Capture the cell that displays the provided text and extract its (x, y) central coordinate. 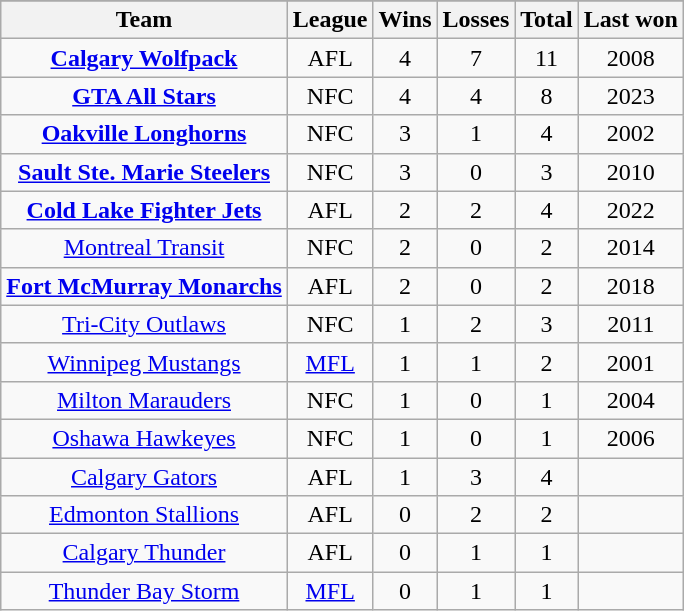
Cold Lake Fighter Jets (144, 210)
GTA All Stars (144, 96)
2006 (630, 438)
Calgary Wolfpack (144, 58)
2018 (630, 286)
2001 (630, 362)
2004 (630, 400)
Milton Marauders (144, 400)
Team (144, 20)
2010 (630, 172)
Calgary Gators (144, 477)
2002 (630, 134)
Edmonton Stallions (144, 515)
Montreal Transit (144, 248)
Last won (630, 20)
Oakville Longhorns (144, 134)
Tri-City Outlaws (144, 324)
Total (547, 20)
8 (547, 96)
2014 (630, 248)
Fort McMurray Monarchs (144, 286)
Sault Ste. Marie Steelers (144, 172)
2022 (630, 210)
Winnipeg Mustangs (144, 362)
Wins (405, 20)
Calgary Thunder (144, 553)
Thunder Bay Storm (144, 591)
2023 (630, 96)
2011 (630, 324)
11 (547, 58)
2008 (630, 58)
7 (476, 58)
Oshawa Hawkeyes (144, 438)
League (330, 20)
Losses (476, 20)
